Locate the cell with the specified text and output its (X, Y) center coordinate. 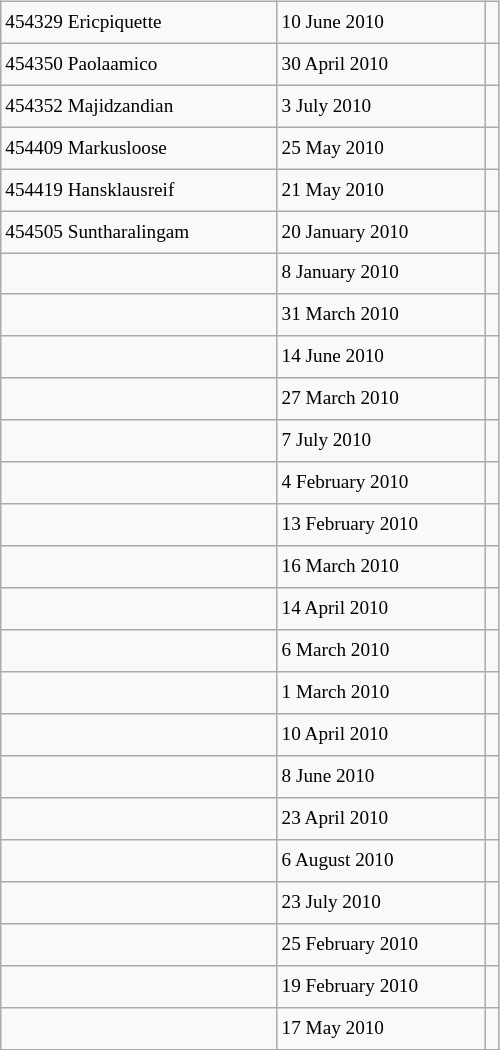
1 March 2010 (381, 693)
23 April 2010 (381, 819)
454352 Majidzandian (139, 106)
16 March 2010 (381, 567)
17 May 2010 (381, 1028)
6 August 2010 (381, 861)
25 February 2010 (381, 944)
13 February 2010 (381, 525)
19 February 2010 (381, 986)
10 April 2010 (381, 735)
8 June 2010 (381, 777)
454409 Markusloose (139, 148)
10 June 2010 (381, 22)
27 March 2010 (381, 399)
7 July 2010 (381, 441)
25 May 2010 (381, 148)
3 July 2010 (381, 106)
30 April 2010 (381, 64)
14 June 2010 (381, 357)
454419 Hansklausreif (139, 190)
14 April 2010 (381, 609)
454505 Suntharalingam (139, 232)
31 March 2010 (381, 315)
20 January 2010 (381, 232)
21 May 2010 (381, 190)
23 July 2010 (381, 902)
4 February 2010 (381, 483)
454329 Ericpiquette (139, 22)
6 March 2010 (381, 651)
454350 Paolaamico (139, 64)
8 January 2010 (381, 274)
